Provide the (x, y) coordinate of the cell's center where the given text is located.  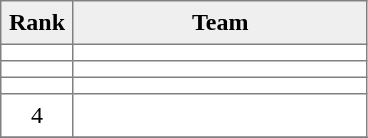
Team (220, 23)
4 (38, 116)
Rank (38, 23)
